Capture the cell that displays the provided text and extract its (x, y) central coordinate. 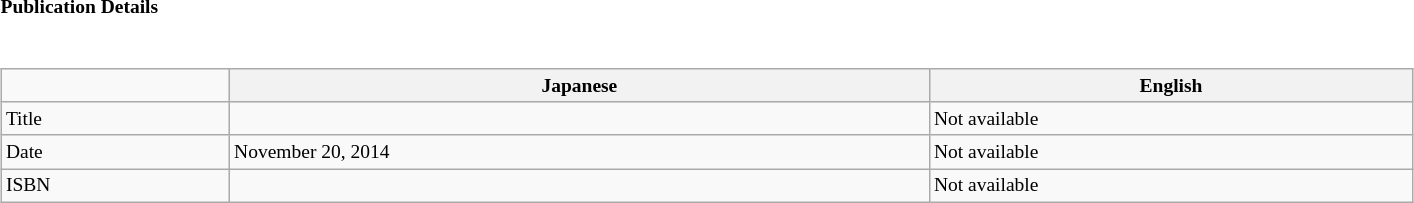
November 20, 2014 (579, 152)
ISBN (115, 186)
English (1170, 86)
Japanese (579, 86)
Title (115, 118)
Date (115, 152)
